Provide the (x, y) coordinate of the cell's center where the given text is located.  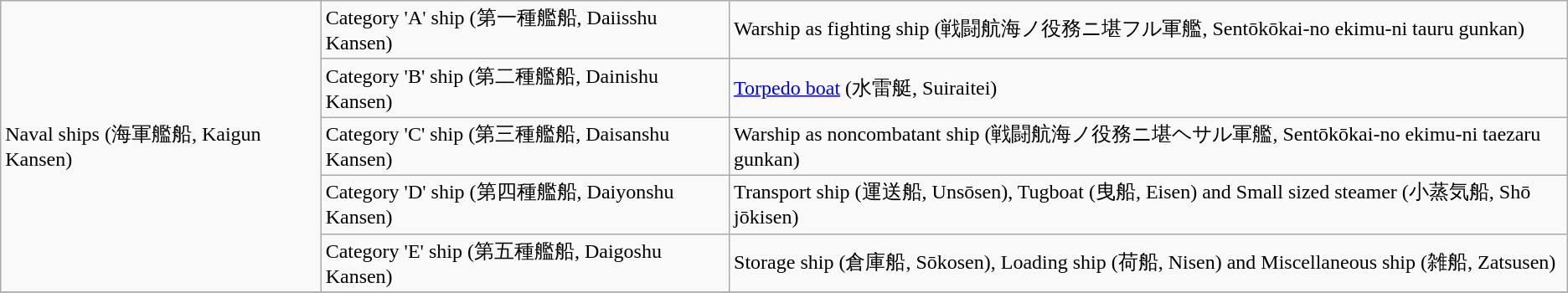
Warship as fighting ship (戦闘航海ノ役務ニ堪フル軍艦, Sentōkōkai-no ekimu-ni tauru gunkan) (1149, 30)
Category 'A' ship (第一種艦船, Daiisshu Kansen) (524, 30)
Torpedo boat (水雷艇, Suiraitei) (1149, 88)
Naval ships (海軍艦船, Kaigun Kansen) (161, 146)
Warship as noncombatant ship (戦闘航海ノ役務ニ堪ヘサル軍艦, Sentōkōkai-no ekimu-ni taezaru gunkan) (1149, 146)
Storage ship (倉庫船, Sōkosen), Loading ship (荷船, Nisen) and Miscellaneous ship (雑船, Zatsusen) (1149, 263)
Category 'B' ship (第二種艦船, Dainishu Kansen) (524, 88)
Category 'D' ship (第四種艦船, Daiyonshu Kansen) (524, 204)
Category 'E' ship (第五種艦船, Daigoshu Kansen) (524, 263)
Transport ship (運送船, Unsōsen), Tugboat (曳船, Eisen) and Small sized steamer (小蒸気船, Shō jōkisen) (1149, 204)
Category 'C' ship (第三種艦船, Daisanshu Kansen) (524, 146)
